Search for the cell housing the specified text and yield its [X, Y] center coordinate. 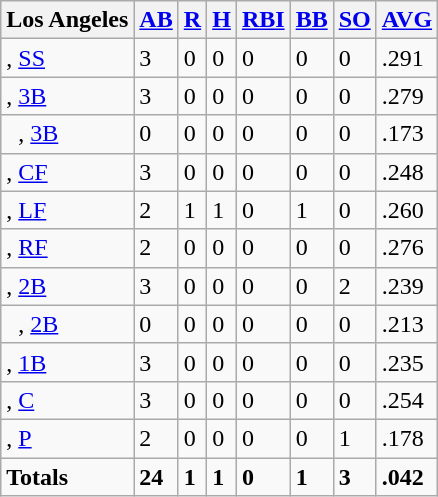
AVG [406, 20]
24 [156, 477]
.254 [406, 400]
.248 [406, 172]
.291 [406, 58]
.260 [406, 210]
Los Angeles [68, 20]
.042 [406, 477]
.173 [406, 134]
.235 [406, 362]
RBI [263, 20]
, SS [68, 58]
SO [354, 20]
R [192, 20]
BB [312, 20]
.279 [406, 96]
, LF [68, 210]
, CF [68, 172]
, P [68, 438]
.276 [406, 248]
.178 [406, 438]
, C [68, 400]
Totals [68, 477]
AB [156, 20]
, 1B [68, 362]
, RF [68, 248]
.239 [406, 286]
.213 [406, 324]
H [222, 20]
